Return (X, Y) of the center of cell containing provided text 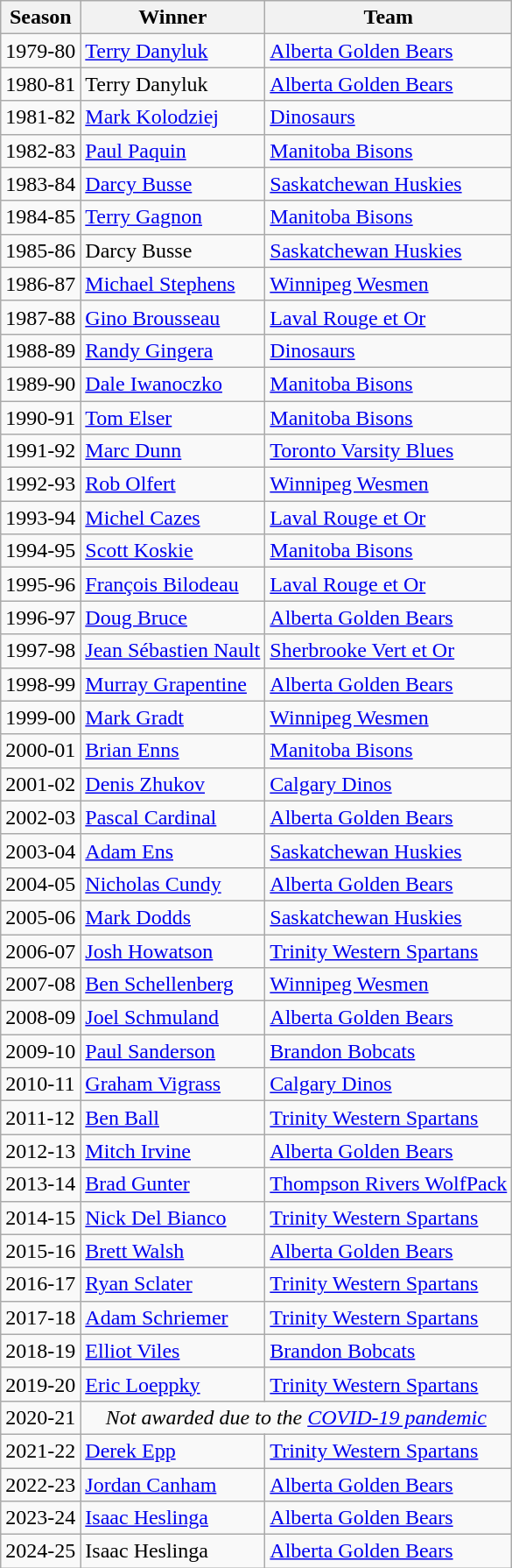
Scott Koskie (173, 551)
Doug Bruce (173, 618)
2012-13 (40, 1151)
1994-95 (40, 551)
1988-89 (40, 350)
Randy Gingera (173, 350)
2002-03 (40, 817)
1984-85 (40, 217)
Michel Cazes (173, 518)
Mark Kolodziej (173, 117)
1990-91 (40, 418)
Eric Loeppky (173, 1384)
Season (40, 18)
2004-05 (40, 884)
1996-97 (40, 618)
Team (389, 18)
Mark Dodds (173, 917)
Thompson Rivers WolfPack (389, 1184)
Dale Iwanoczko (173, 384)
2011-12 (40, 1118)
Tom Elser (173, 418)
2007-08 (40, 985)
1980-81 (40, 84)
2013-14 (40, 1184)
Mitch Irvine (173, 1151)
Toronto Varsity Blues (389, 451)
2023-24 (40, 1518)
Brett Walsh (173, 1251)
1981-82 (40, 117)
1991-92 (40, 451)
1998-99 (40, 684)
Rob Olfert (173, 484)
2020-21 (40, 1417)
2006-07 (40, 950)
Jordan Canham (173, 1485)
Ben Schellenberg (173, 985)
Joel Schmuland (173, 1018)
2022-23 (40, 1485)
Josh Howatson (173, 950)
2000-01 (40, 751)
Pascal Cardinal (173, 817)
1986-87 (40, 284)
Paul Paquin (173, 151)
1987-88 (40, 317)
2021-22 (40, 1451)
2017-18 (40, 1317)
Brad Gunter (173, 1184)
1999-00 (40, 717)
2009-10 (40, 1051)
Adam Ens (173, 851)
2015-16 (40, 1251)
1989-90 (40, 384)
2005-06 (40, 917)
Michael Stephens (173, 284)
1982-83 (40, 151)
Ryan Sclater (173, 1284)
Adam Schriemer (173, 1317)
2003-04 (40, 851)
1992-93 (40, 484)
Murray Grapentine (173, 684)
Marc Dunn (173, 451)
Nick Del Bianco (173, 1218)
1979-80 (40, 51)
2019-20 (40, 1384)
2016-17 (40, 1284)
Nicholas Cundy (173, 884)
Denis Zhukov (173, 784)
2024-25 (40, 1551)
2008-09 (40, 1018)
Not awarded due to the COVID-19 pandemic (296, 1417)
Sherbrooke Vert et Or (389, 651)
Paul Sanderson (173, 1051)
Gino Brousseau (173, 317)
Ben Ball (173, 1118)
2001-02 (40, 784)
Terry Gagnon (173, 217)
François Bilodeau (173, 584)
1993-94 (40, 518)
1995-96 (40, 584)
1985-86 (40, 251)
Mark Gradt (173, 717)
2018-19 (40, 1351)
1983-84 (40, 184)
Brian Enns (173, 751)
Jean Sébastien Nault (173, 651)
1997-98 (40, 651)
2014-15 (40, 1218)
Derek Epp (173, 1451)
Elliot Viles (173, 1351)
2010-11 (40, 1084)
Winner (173, 18)
Graham Vigrass (173, 1084)
